Pinpoint the cell where the given text exists, returning its (x, y) midpoint coordinate. 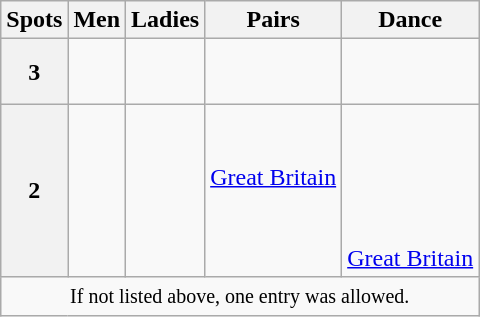
Dance (410, 20)
3 (34, 72)
Spots (34, 20)
2 (34, 190)
Men (97, 20)
Ladies (166, 20)
Pairs (274, 20)
If not listed above, one entry was allowed. (240, 296)
